Identify which cell holds the provided text, then report its (X, Y) central coordinate. 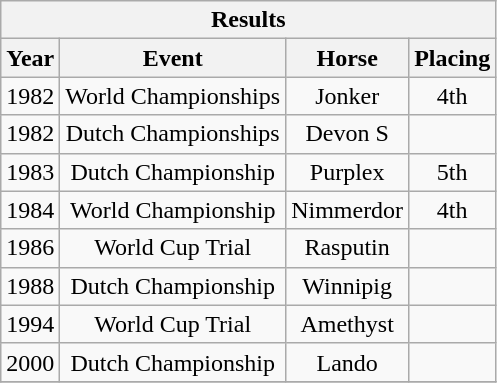
Amethyst (348, 324)
1983 (30, 172)
Results (248, 20)
Rasputin (348, 248)
Year (30, 58)
Placing (452, 58)
1988 (30, 286)
Dutch Championships (173, 134)
1986 (30, 248)
Event (173, 58)
1984 (30, 210)
2000 (30, 362)
World Championships (173, 96)
Horse (348, 58)
Nimmerdor (348, 210)
Lando (348, 362)
Jonker (348, 96)
Devon S (348, 134)
5th (452, 172)
Purplex (348, 172)
Winnipig (348, 286)
World Championship (173, 210)
1994 (30, 324)
